Determine the (X, Y) coordinate at the center of the cell enclosing the given text.  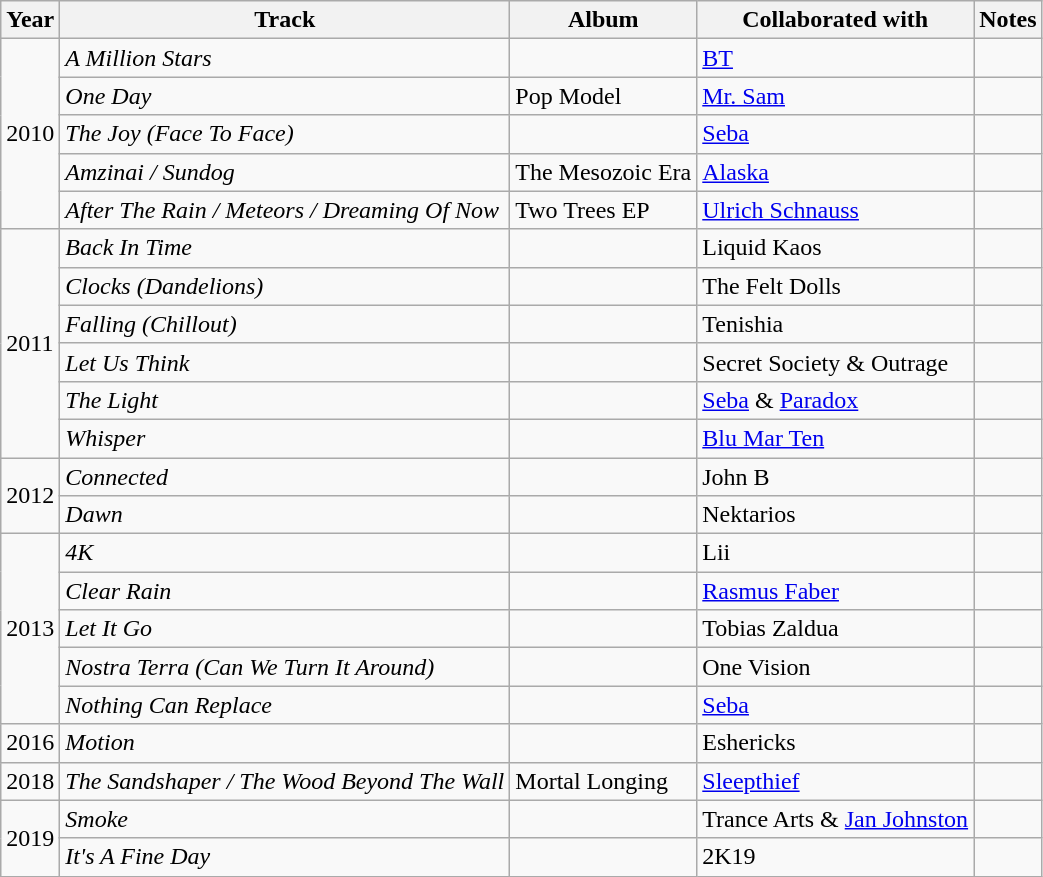
Two Trees EP (604, 210)
One Vision (836, 667)
Nostra Terra (Can We Turn It Around) (285, 667)
Notes (1008, 20)
The Light (285, 400)
Let It Go (285, 629)
Blu Mar Ten (836, 438)
Trance Arts & Jan Johnston (836, 819)
Pop Model (604, 96)
Mr. Sam (836, 96)
Clocks (Dandelions) (285, 286)
John B (836, 477)
Back In Time (285, 248)
Year (30, 20)
Ulrich Schnauss (836, 210)
It's A Fine Day (285, 857)
One Day (285, 96)
After The Rain / Meteors / Dreaming Of Now (285, 210)
2018 (30, 781)
Falling (Chillout) (285, 324)
Dawn (285, 515)
Tobias Zaldua (836, 629)
Smoke (285, 819)
2019 (30, 838)
BT (836, 58)
Whisper (285, 438)
4K (285, 553)
Track (285, 20)
2010 (30, 134)
Motion (285, 743)
Rasmus Faber (836, 591)
Clear Rain (285, 591)
Let Us Think (285, 362)
Lii (836, 553)
Nektarios (836, 515)
The Mesozoic Era (604, 172)
2013 (30, 629)
Liquid Kaos (836, 248)
Amzinai / Sundog (285, 172)
2016 (30, 743)
Collaborated with (836, 20)
The Sandshaper / The Wood Beyond The Wall (285, 781)
Tenishia (836, 324)
2011 (30, 343)
Connected (285, 477)
2K19 (836, 857)
The Joy (Face To Face) (285, 134)
2012 (30, 496)
Mortal Longing (604, 781)
The Felt Dolls (836, 286)
Album (604, 20)
Eshericks (836, 743)
Alaska (836, 172)
Sleepthief (836, 781)
Secret Society & Outrage (836, 362)
Seba & Paradox (836, 400)
A Million Stars (285, 58)
Nothing Can Replace (285, 705)
